Search for the cell housing the specified text and yield its (X, Y) center coordinate. 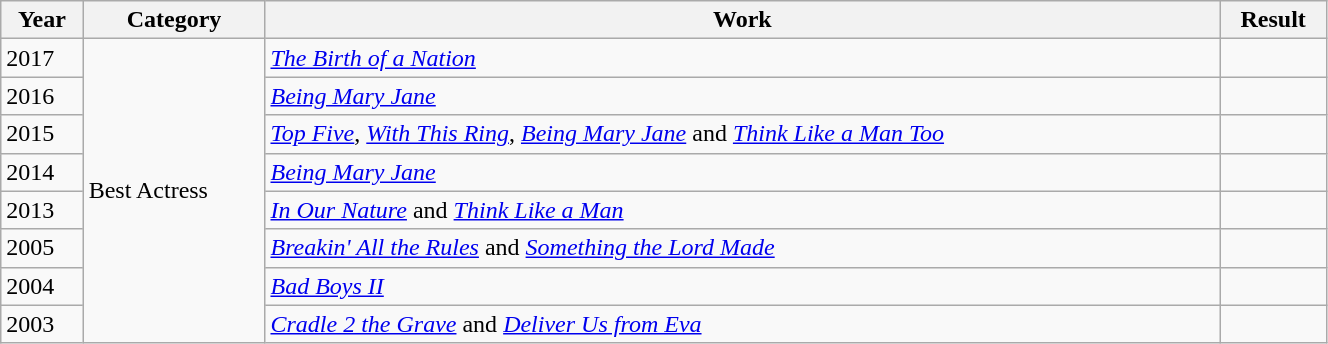
Breakin' All the Rules and Something the Lord Made (742, 248)
2015 (42, 134)
Work (742, 20)
Cradle 2 the Grave and Deliver Us from Eva (742, 324)
2014 (42, 172)
Bad Boys II (742, 286)
Category (174, 20)
2005 (42, 248)
2004 (42, 286)
2013 (42, 210)
The Birth of a Nation (742, 58)
2017 (42, 58)
Year (42, 20)
Top Five, With This Ring, Being Mary Jane and Think Like a Man Too (742, 134)
2016 (42, 96)
Result (1274, 20)
In Our Nature and Think Like a Man (742, 210)
2003 (42, 324)
Best Actress (174, 191)
